Determine the [x, y] coordinate at the center of the cell enclosing the given text.  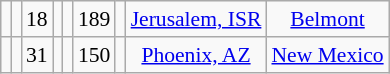
31 [37, 55]
Phoenix, AZ [196, 55]
Belmont [327, 19]
18 [37, 19]
New Mexico [327, 55]
Jerusalem, ISR [196, 19]
150 [94, 55]
189 [94, 19]
